Scan for the cell matching the given text and deliver its (X, Y) coordinate at center. 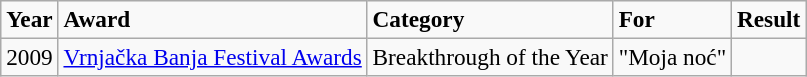
Category (490, 19)
Result (769, 19)
"Moja noć" (672, 57)
Vrnjačka Banja Festival Awards (212, 57)
Year (30, 19)
Breakthrough of the Year (490, 57)
Award (212, 19)
2009 (30, 57)
For (672, 19)
